Output the [X, Y] coordinate of the center of the cell containing the given text.  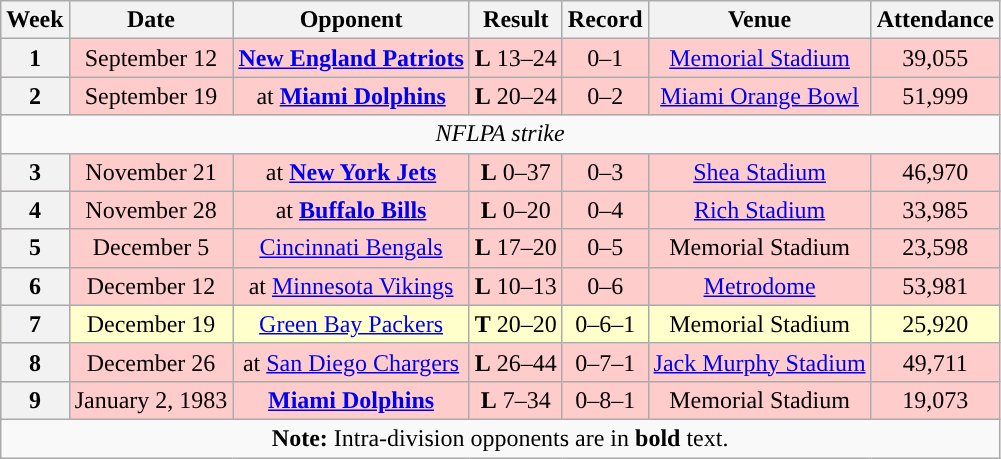
at San Diego Chargers [351, 362]
Venue [760, 20]
September 19 [151, 96]
Metrodome [760, 286]
September 12 [151, 58]
7 [35, 324]
New England Patriots [351, 58]
L 17–20 [516, 248]
0–7–1 [605, 362]
2 [35, 96]
0–4 [605, 210]
Week [35, 20]
Record [605, 20]
0–1 [605, 58]
0–6–1 [605, 324]
Jack Murphy Stadium [760, 362]
December 19 [151, 324]
T 20–20 [516, 324]
Result [516, 20]
L 13–24 [516, 58]
at Minnesota Vikings [351, 286]
L 20–24 [516, 96]
December 26 [151, 362]
December 5 [151, 248]
Cincinnati Bengals [351, 248]
Attendance [935, 20]
23,598 [935, 248]
at Buffalo Bills [351, 210]
0–8–1 [605, 400]
3 [35, 172]
0–2 [605, 96]
L 26–44 [516, 362]
Miami Dolphins [351, 400]
8 [35, 362]
L 0–20 [516, 210]
at Miami Dolphins [351, 96]
Note: Intra-division opponents are in bold text. [500, 438]
25,920 [935, 324]
4 [35, 210]
L 10–13 [516, 286]
0–3 [605, 172]
0–5 [605, 248]
Miami Orange Bowl [760, 96]
Rich Stadium [760, 210]
53,981 [935, 286]
9 [35, 400]
Green Bay Packers [351, 324]
at New York Jets [351, 172]
L 0–37 [516, 172]
51,999 [935, 96]
5 [35, 248]
46,970 [935, 172]
Shea Stadium [760, 172]
0–6 [605, 286]
Date [151, 20]
Opponent [351, 20]
NFLPA strike [500, 134]
39,055 [935, 58]
L 7–34 [516, 400]
1 [35, 58]
49,711 [935, 362]
November 21 [151, 172]
6 [35, 286]
33,985 [935, 210]
November 28 [151, 210]
19,073 [935, 400]
January 2, 1983 [151, 400]
December 12 [151, 286]
